Provide the [x, y] coordinate of the cell's center where the given text is located.  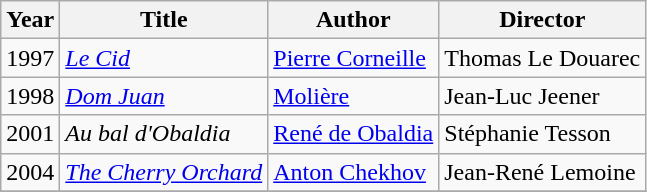
Thomas Le Douarec [542, 58]
2001 [30, 134]
Director [542, 20]
René de Obaldia [354, 134]
Author [354, 20]
Molière [354, 96]
Pierre Corneille [354, 58]
1997 [30, 58]
1998 [30, 96]
Stéphanie Tesson [542, 134]
Dom Juan [164, 96]
Jean-Luc Jeener [542, 96]
2004 [30, 172]
Au bal d'Obaldia [164, 134]
Year [30, 20]
Title [164, 20]
Jean-René Lemoine [542, 172]
The Cherry Orchard [164, 172]
Le Cid [164, 58]
Anton Chekhov [354, 172]
